For the text-containing cell, return its midpoint in (X, Y) coordinate format. 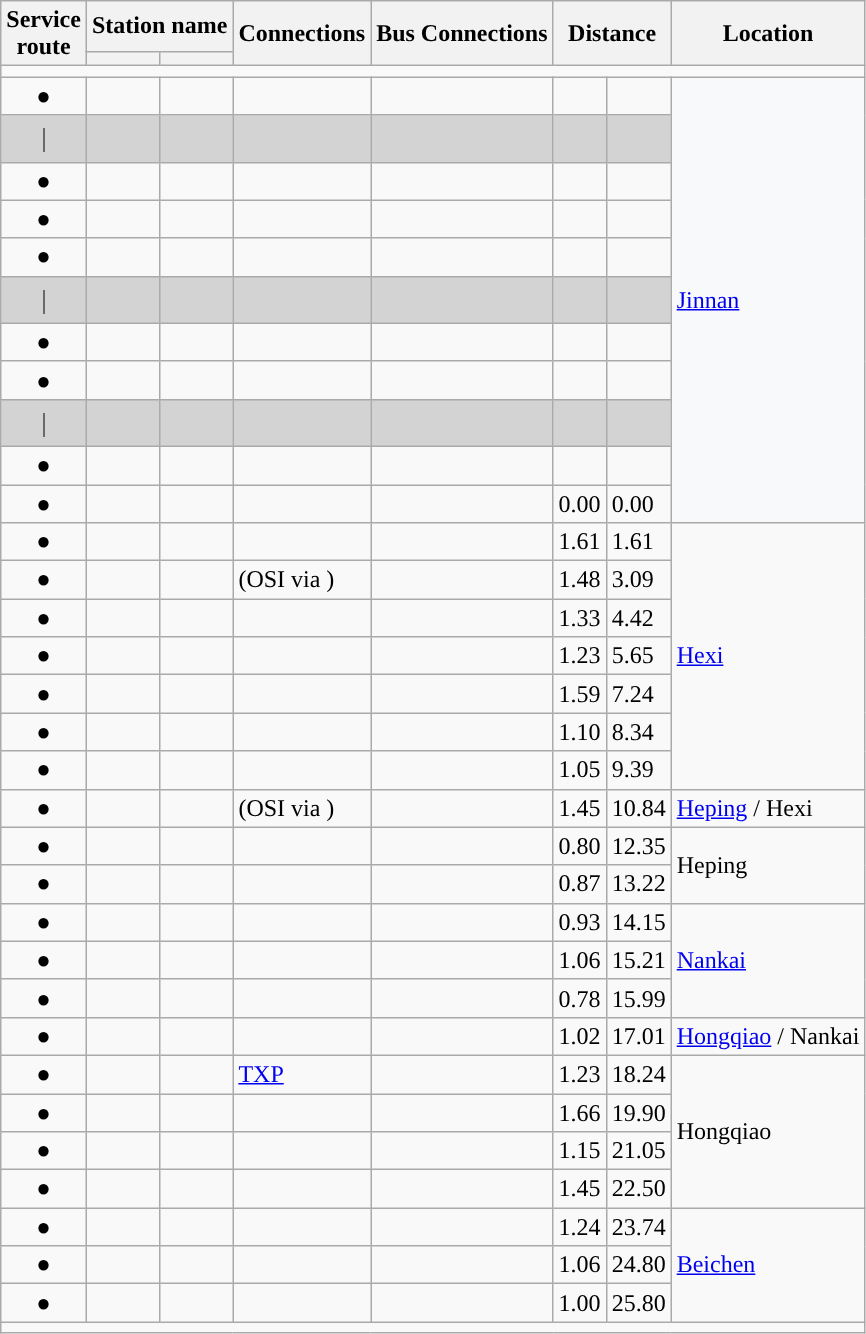
Hexi (768, 656)
1.48 (580, 580)
22.50 (638, 1189)
Bus Connections (462, 34)
1.00 (580, 1303)
19.90 (638, 1113)
1.10 (580, 732)
1.05 (580, 770)
Heping / Hexi (768, 808)
13.22 (638, 884)
Hongqiao (768, 1131)
Distance (612, 34)
Hongqiao / Nankai (768, 1036)
1.33 (580, 618)
1.66 (580, 1113)
TXP (302, 1074)
3.09 (638, 580)
24.80 (638, 1265)
7.24 (638, 694)
8.34 (638, 732)
Heping (768, 865)
5.65 (638, 656)
0.93 (580, 922)
0.87 (580, 884)
10.84 (638, 808)
1.24 (580, 1227)
1.59 (580, 694)
25.80 (638, 1303)
Serviceroute (44, 34)
15.99 (638, 998)
18.24 (638, 1074)
23.74 (638, 1227)
0.78 (580, 998)
Station name (159, 26)
Location (768, 34)
Beichen (768, 1265)
4.42 (638, 618)
Nankai (768, 960)
0.80 (580, 846)
1.02 (580, 1036)
17.01 (638, 1036)
21.05 (638, 1151)
15.21 (638, 960)
1.15 (580, 1151)
9.39 (638, 770)
Jinnan (768, 300)
12.35 (638, 846)
Connections (302, 34)
14.15 (638, 922)
